Pinpoint the cell where the given text exists, returning its [x, y] midpoint coordinate. 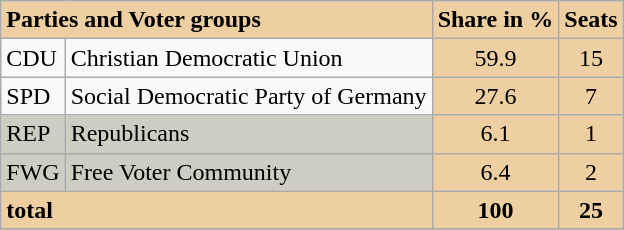
Parties and Voter groups [216, 20]
Free Voter Community [248, 172]
27.6 [496, 96]
total [216, 210]
7 [591, 96]
2 [591, 172]
25 [591, 210]
100 [496, 210]
Share in % [496, 20]
FWG [33, 172]
6.4 [496, 172]
CDU [33, 58]
Seats [591, 20]
Christian Democratic Union [248, 58]
Social Democratic Party of Germany [248, 96]
59.9 [496, 58]
SPD [33, 96]
Republicans [248, 134]
6.1 [496, 134]
15 [591, 58]
REP [33, 134]
1 [591, 134]
